From the cell containing the given text, extract its center point as [x, y] coordinate. 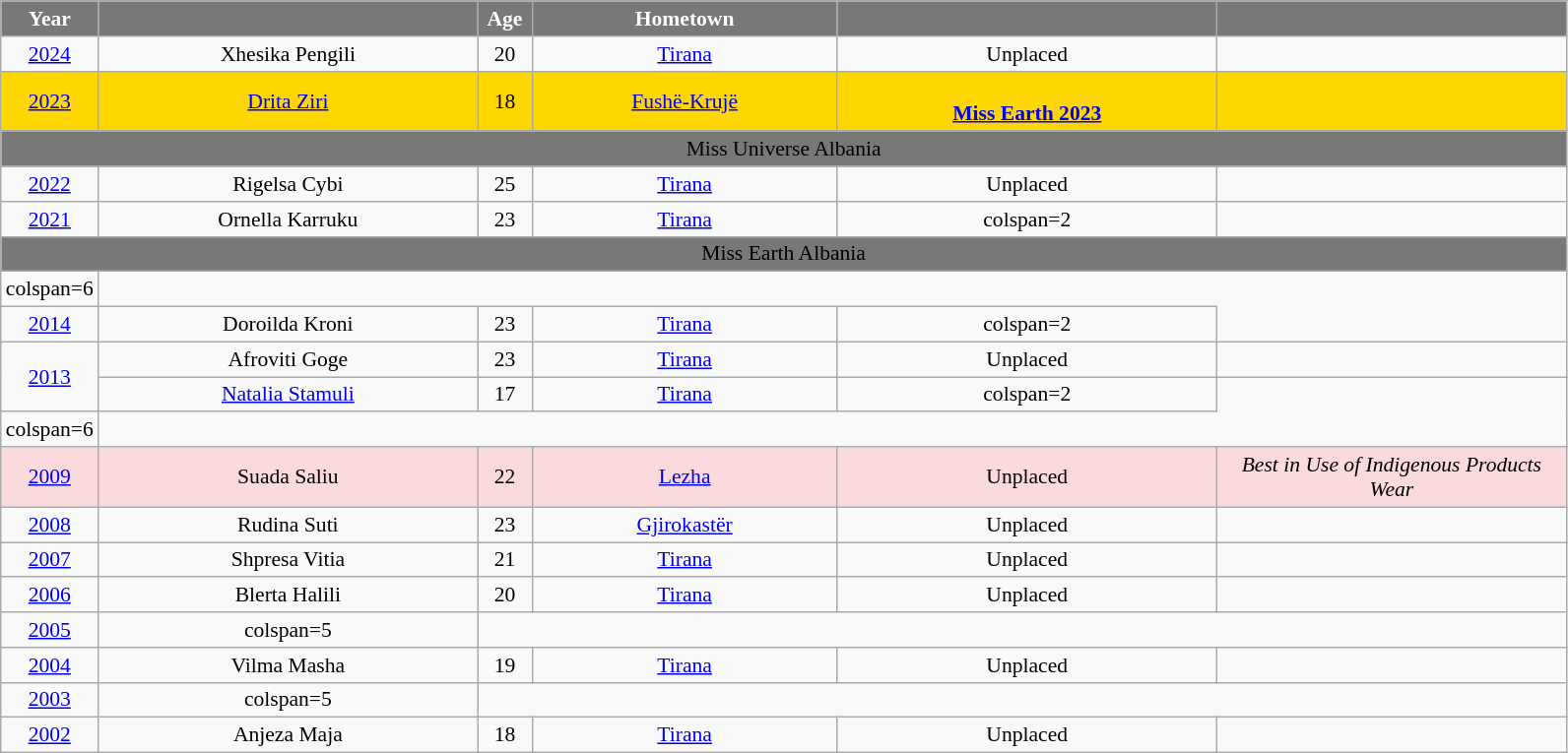
Blerta Halili [288, 596]
2008 [49, 525]
Gjirokastër [685, 525]
Ornella Karruku [288, 220]
19 [504, 665]
Lezha [685, 476]
Doroilda Kroni [288, 325]
Suada Saliu [288, 476]
2021 [49, 220]
Age [504, 19]
2007 [49, 560]
2022 [49, 184]
2005 [49, 630]
Rigelsa Cybi [288, 184]
Xhesika Pengili [288, 54]
2002 [49, 735]
Natalia Stamuli [288, 395]
2023 [49, 100]
Shpresa Vitia [288, 560]
Miss Earth 2023 [1026, 100]
Miss Universe Albania [784, 150]
17 [504, 395]
25 [504, 184]
Vilma Masha [288, 665]
Best in Use of Indigenous Products Wear [1391, 476]
Year [49, 19]
Rudina Suti [288, 525]
Afroviti Goge [288, 359]
2004 [49, 665]
Drita Ziri [288, 100]
22 [504, 476]
2009 [49, 476]
21 [504, 560]
Miss Earth Albania [784, 254]
Fushë-Krujë [685, 100]
2024 [49, 54]
Anjeza Maja [288, 735]
2014 [49, 325]
2003 [49, 700]
2006 [49, 596]
2013 [49, 376]
Hometown [685, 19]
